Capture the cell that displays the provided text and extract its [x, y] central coordinate. 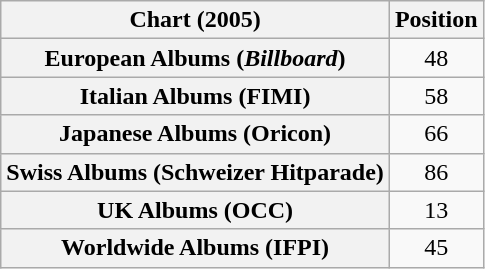
66 [436, 134]
Japanese Albums (Oricon) [196, 134]
86 [436, 172]
UK Albums (OCC) [196, 210]
Italian Albums (FIMI) [196, 96]
Worldwide Albums (IFPI) [196, 248]
45 [436, 248]
Position [436, 20]
58 [436, 96]
48 [436, 58]
Chart (2005) [196, 20]
European Albums (Billboard) [196, 58]
Swiss Albums (Schweizer Hitparade) [196, 172]
13 [436, 210]
